Determine the [x, y] coordinate at the center of the cell enclosing the given text.  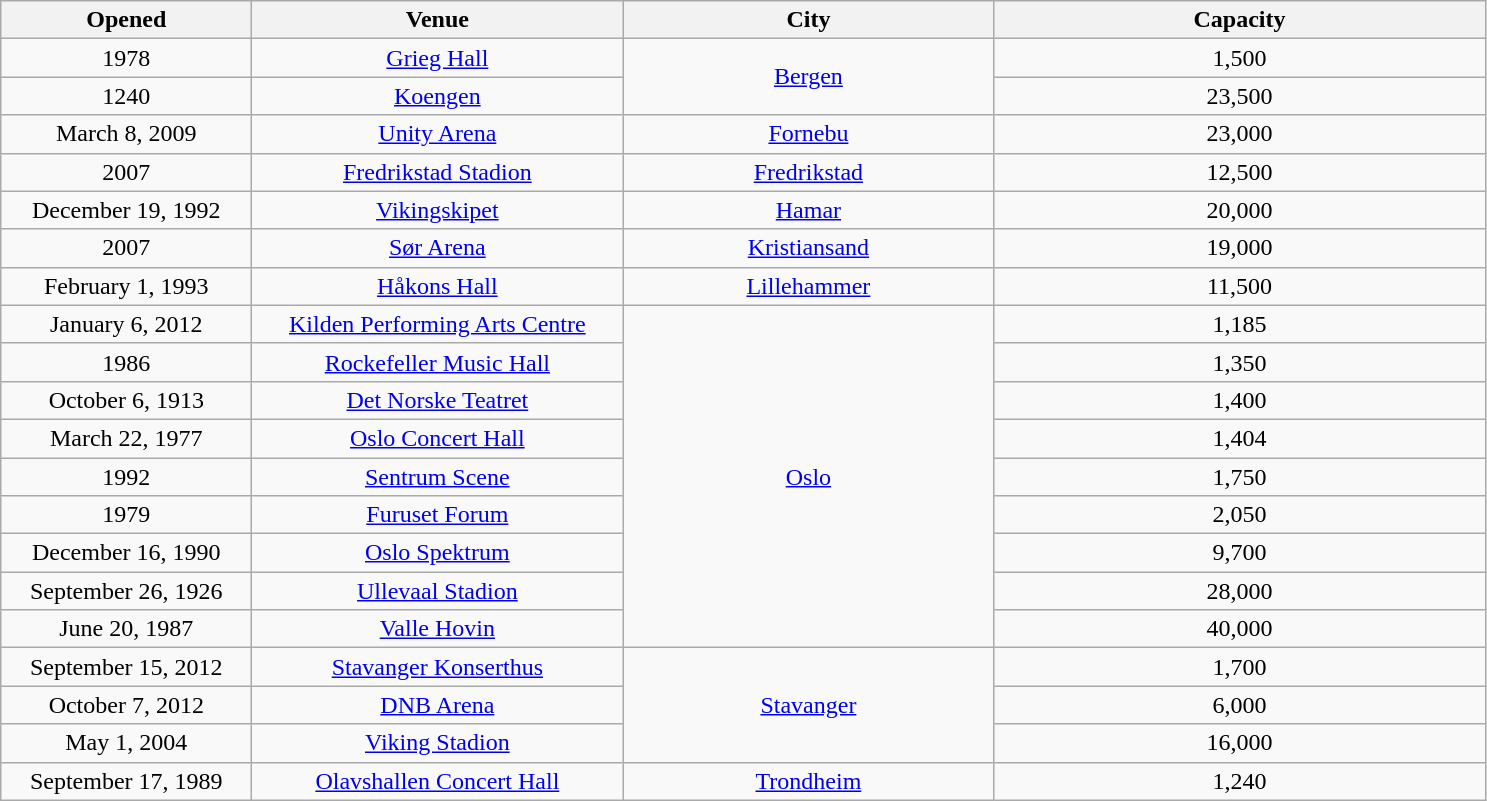
Kristiansand [808, 248]
Lillehammer [808, 286]
Koengen [438, 96]
Oslo Spektrum [438, 553]
Viking Stadion [438, 743]
1,350 [1240, 362]
December 19, 1992 [126, 210]
Rockefeller Music Hall [438, 362]
Capacity [1240, 20]
Ullevaal Stadion [438, 591]
Fredrikstad Stadion [438, 172]
May 1, 2004 [126, 743]
Stavanger [808, 705]
Olavshallen Concert Hall [438, 781]
1,404 [1240, 438]
September 15, 2012 [126, 667]
1992 [126, 477]
June 20, 1987 [126, 629]
2,050 [1240, 515]
City [808, 20]
1,750 [1240, 477]
Furuset Forum [438, 515]
40,000 [1240, 629]
Håkons Hall [438, 286]
Valle Hovin [438, 629]
March 22, 1977 [126, 438]
1240 [126, 96]
January 6, 2012 [126, 324]
1,700 [1240, 667]
Fredrikstad [808, 172]
23,000 [1240, 134]
Vikingskipet [438, 210]
Kilden Performing Arts Centre [438, 324]
Oslo [808, 476]
1986 [126, 362]
Stavanger Konserthus [438, 667]
Trondheim [808, 781]
6,000 [1240, 705]
Bergen [808, 77]
Venue [438, 20]
Det Norske Teatret [438, 400]
October 7, 2012 [126, 705]
1,185 [1240, 324]
1,240 [1240, 781]
Oslo Concert Hall [438, 438]
1,500 [1240, 58]
1,400 [1240, 400]
Unity Arena [438, 134]
28,000 [1240, 591]
September 17, 1989 [126, 781]
Hamar [808, 210]
Sør Arena [438, 248]
1978 [126, 58]
16,000 [1240, 743]
March 8, 2009 [126, 134]
20,000 [1240, 210]
Sentrum Scene [438, 477]
October 6, 1913 [126, 400]
19,000 [1240, 248]
September 26, 1926 [126, 591]
February 1, 1993 [126, 286]
1979 [126, 515]
12,500 [1240, 172]
DNB Arena [438, 705]
Opened [126, 20]
9,700 [1240, 553]
11,500 [1240, 286]
Grieg Hall [438, 58]
23,500 [1240, 96]
Fornebu [808, 134]
December 16, 1990 [126, 553]
